Extract the [x, y] coordinate from the center of the cell holding the provided text.  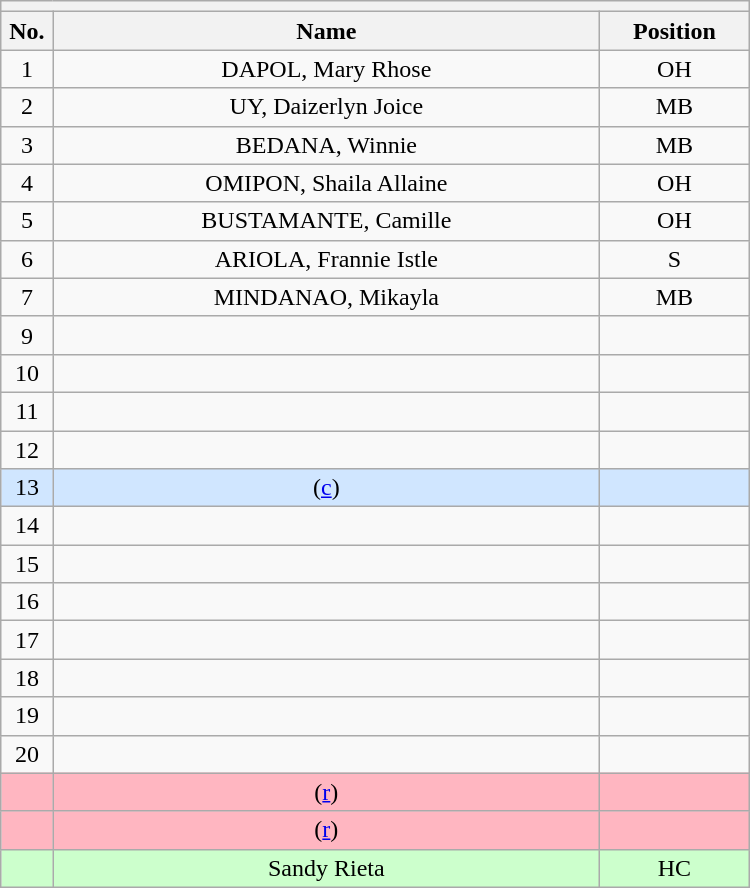
HC [675, 868]
13 [27, 488]
DAPOL, Mary Rhose [326, 69]
19 [27, 716]
BEDANA, Winnie [326, 145]
11 [27, 411]
S [675, 259]
Sandy Rieta [326, 868]
9 [27, 335]
15 [27, 564]
ARIOLA, Frannie Istle [326, 259]
17 [27, 640]
2 [27, 107]
20 [27, 754]
UY, Daizerlyn Joice [326, 107]
4 [27, 183]
1 [27, 69]
(c) [326, 488]
7 [27, 297]
12 [27, 449]
Position [675, 31]
6 [27, 259]
BUSTAMANTE, Camille [326, 221]
14 [27, 526]
OMIPON, Shaila Allaine [326, 183]
16 [27, 602]
3 [27, 145]
5 [27, 221]
Name [326, 31]
10 [27, 373]
No. [27, 31]
18 [27, 678]
MINDANAO, Mikayla [326, 297]
